Return the (x, y) coordinate for the center point of the cell that contains the specified text.  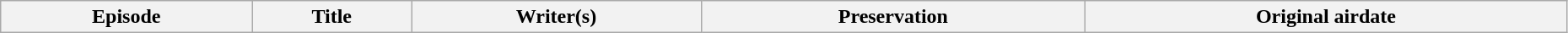
Episode (127, 17)
Preservation (892, 17)
Original airdate (1326, 17)
Writer(s) (557, 17)
Title (332, 17)
